Detect which cell encompasses the target text, then output its [x, y] center coordinate. 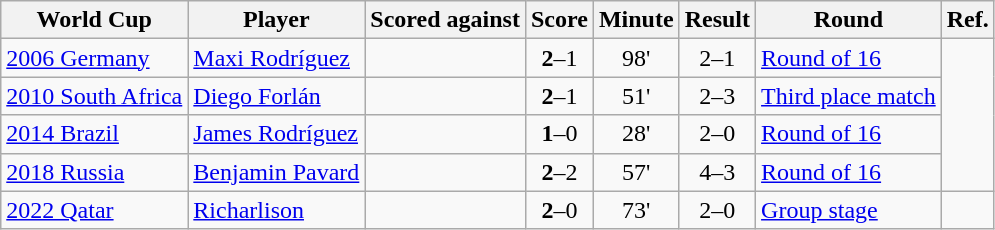
Result [717, 20]
World Cup [94, 20]
Diego Forlán [276, 96]
Round [849, 20]
51' [636, 96]
2022 Qatar [94, 210]
57' [636, 172]
1–0 [559, 134]
Richarlison [276, 210]
Minute [636, 20]
Third place match [849, 96]
28' [636, 134]
2–2 [559, 172]
2018 Russia [94, 172]
Score [559, 20]
Maxi Rodríguez [276, 58]
98' [636, 58]
Group stage [849, 210]
73' [636, 210]
2010 South Africa [94, 96]
2006 Germany [94, 58]
2–3 [717, 96]
4–3 [717, 172]
Benjamin Pavard [276, 172]
Scored against [446, 20]
Ref. [968, 20]
Player [276, 20]
James Rodríguez [276, 134]
2014 Brazil [94, 134]
